Capture the cell that displays the provided text and extract its (X, Y) central coordinate. 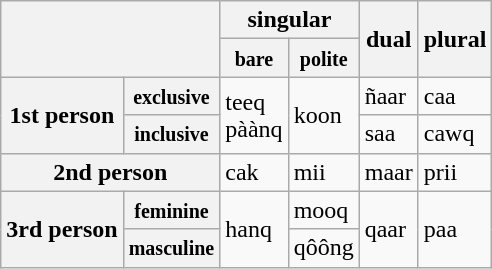
prii (455, 172)
feminine (172, 210)
caa (455, 96)
singular (290, 20)
inclusive (172, 134)
1st person (62, 115)
koon (324, 115)
cak (254, 172)
qôông (324, 248)
3rd person (62, 229)
exclusive (172, 96)
cawq (455, 134)
saa (388, 134)
ñaar (388, 96)
maar (388, 172)
teeqpàànq (254, 115)
qaar (388, 229)
mii (324, 172)
bare (254, 58)
polite (324, 58)
hanq (254, 229)
mooq (324, 210)
dual (388, 39)
masculine (172, 248)
plural (455, 39)
2nd person (110, 172)
paa (455, 229)
